Identify which cell holds the provided text, then report its (X, Y) central coordinate. 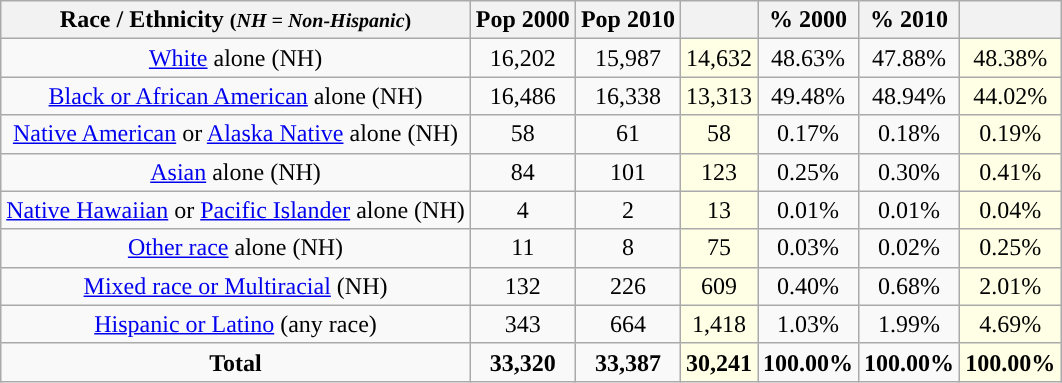
75 (718, 248)
Pop 2000 (522, 20)
84 (522, 172)
Native American or Alaska Native alone (NH) (236, 134)
48.94% (910, 96)
101 (628, 172)
Pop 2010 (628, 20)
0.04% (1010, 210)
609 (718, 286)
49.48% (808, 96)
44.02% (1010, 96)
0.19% (1010, 134)
47.88% (910, 58)
226 (628, 286)
Asian alone (NH) (236, 172)
2.01% (1010, 286)
1,418 (718, 324)
48.63% (808, 58)
Black or African American alone (NH) (236, 96)
2 (628, 210)
Native Hawaiian or Pacific Islander alone (NH) (236, 210)
13,313 (718, 96)
4.69% (1010, 324)
0.17% (808, 134)
0.40% (808, 286)
16,202 (522, 58)
61 (628, 134)
8 (628, 248)
Total (236, 362)
13 (718, 210)
4 (522, 210)
132 (522, 286)
30,241 (718, 362)
11 (522, 248)
0.68% (910, 286)
Other race alone (NH) (236, 248)
% 2000 (808, 20)
1.99% (910, 324)
664 (628, 324)
1.03% (808, 324)
Race / Ethnicity (NH = Non-Hispanic) (236, 20)
% 2010 (910, 20)
14,632 (718, 58)
48.38% (1010, 58)
15,987 (628, 58)
0.18% (910, 134)
0.02% (910, 248)
White alone (NH) (236, 58)
123 (718, 172)
Hispanic or Latino (any race) (236, 324)
0.03% (808, 248)
0.41% (1010, 172)
Mixed race or Multiracial (NH) (236, 286)
33,320 (522, 362)
33,387 (628, 362)
343 (522, 324)
0.30% (910, 172)
16,338 (628, 96)
16,486 (522, 96)
